Find where the given text appears and provide that cell's center as (x, y) coordinate. 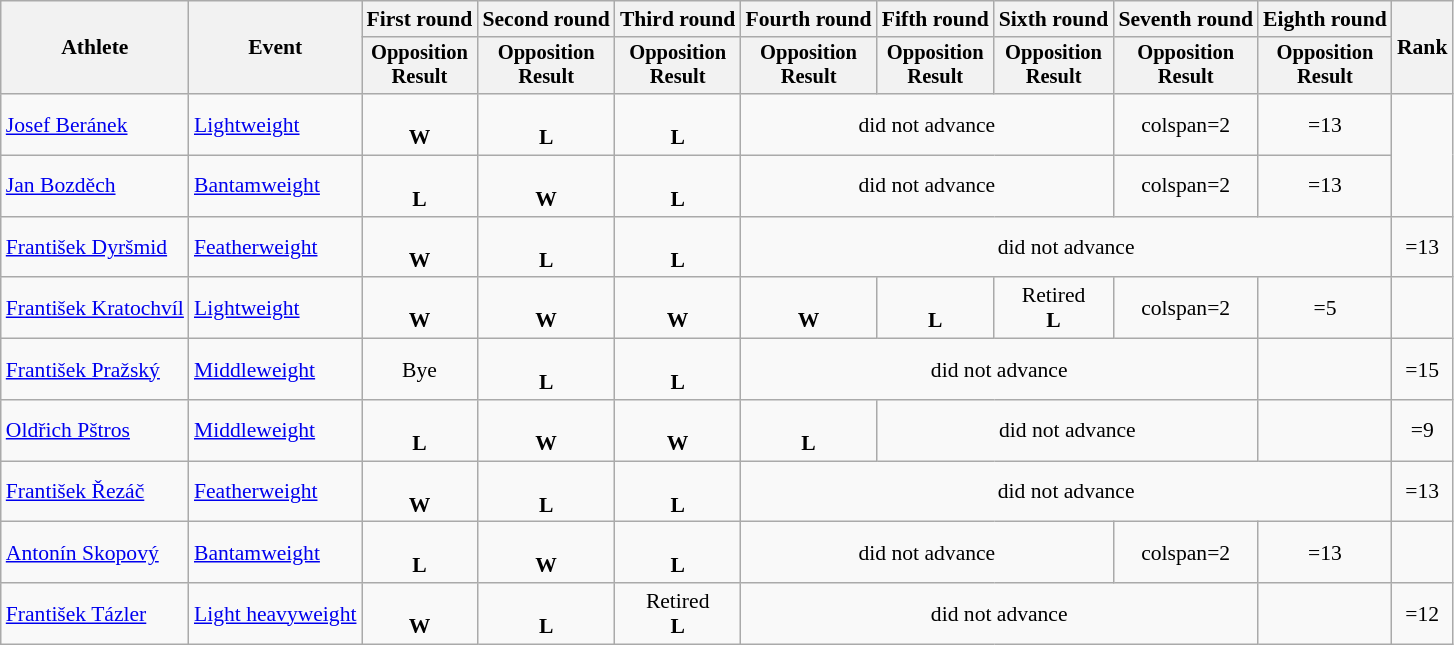
František Řezáč (95, 492)
=9 (1422, 430)
Fourth round (808, 19)
Eighth round (1325, 19)
Fifth round (936, 19)
=12 (1422, 614)
Bye (420, 370)
First round (420, 19)
Oldřich Pštros (95, 430)
Jan Bozděch (95, 186)
Athlete (95, 48)
Event (276, 48)
Third round (678, 19)
Light heavyweight (276, 614)
Sixth round (1054, 19)
Josef Beránek (95, 124)
=5 (1325, 308)
František Kratochvíl (95, 308)
Second round (546, 19)
František Pražský (95, 370)
František Dyršmid (95, 248)
Rank (1422, 48)
Seventh round (1186, 19)
=15 (1422, 370)
Antonín Skopový (95, 552)
František Tázler (95, 614)
